Pinpoint the cell where the given text exists, returning its [X, Y] midpoint coordinate. 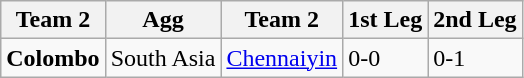
Colombo [53, 58]
South Asia [163, 58]
Chennaiyin [282, 58]
0-0 [386, 58]
Agg [163, 20]
0-1 [475, 58]
2nd Leg [475, 20]
1st Leg [386, 20]
